Return the [x, y] coordinate for the center point of the cell that contains the specified text.  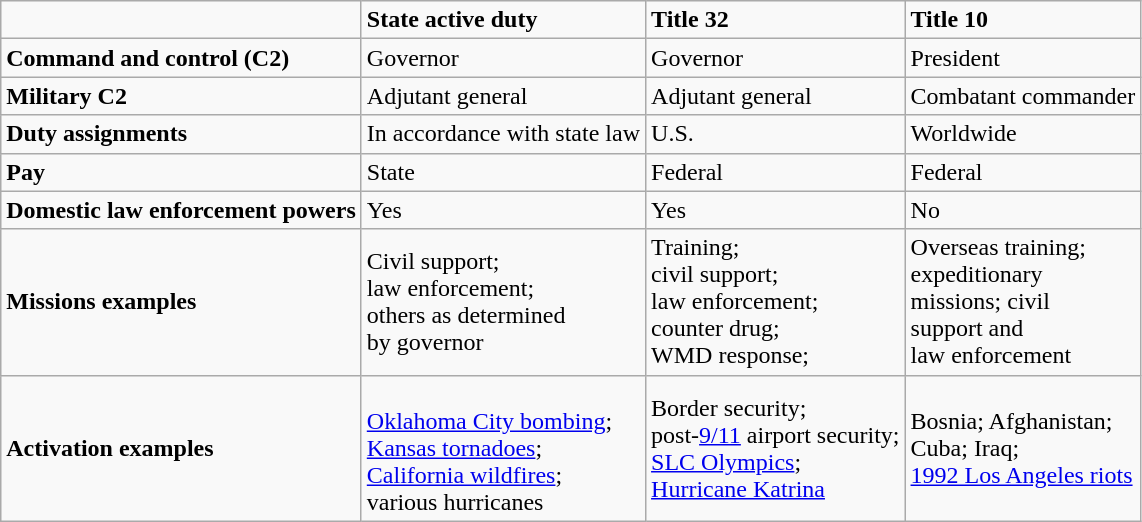
Title 10 [1023, 20]
No [1023, 210]
State active duty [503, 20]
Worldwide [1023, 134]
Missions examples [182, 302]
Pay [182, 172]
State [503, 172]
Bosnia; Afghanistan;Cuba; Iraq;1992 Los Angeles riots [1023, 448]
President [1023, 58]
U.S. [776, 134]
Title 32 [776, 20]
Duty assignments [182, 134]
Combatant commander [1023, 96]
In accordance with state law [503, 134]
Training;civil support;law enforcement;counter drug;WMD response; [776, 302]
Military C2 [182, 96]
Command and control (C2) [182, 58]
Activation examples [182, 448]
Oklahoma City bombing;Kansas tornadoes;California wildfires;various hurricanes [503, 448]
Civil support;law enforcement;others as determinedby governor [503, 302]
Border security;post-9/11 airport security;SLC Olympics;Hurricane Katrina [776, 448]
Domestic law enforcement powers [182, 210]
Overseas training;expeditionarymissions; civilsupport andlaw enforcement [1023, 302]
